Search for the cell housing the specified text and yield its (x, y) center coordinate. 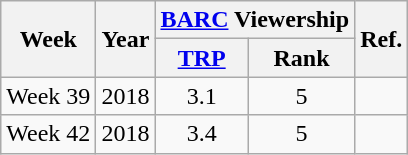
Ref. (382, 39)
Rank (301, 58)
BARC Viewership (255, 20)
TRP (202, 58)
3.1 (202, 96)
Week 39 (48, 96)
Week 42 (48, 134)
Week (48, 39)
3.4 (202, 134)
Year (126, 39)
